Return the (X, Y) coordinate for the center point of the cell that contains the specified text.  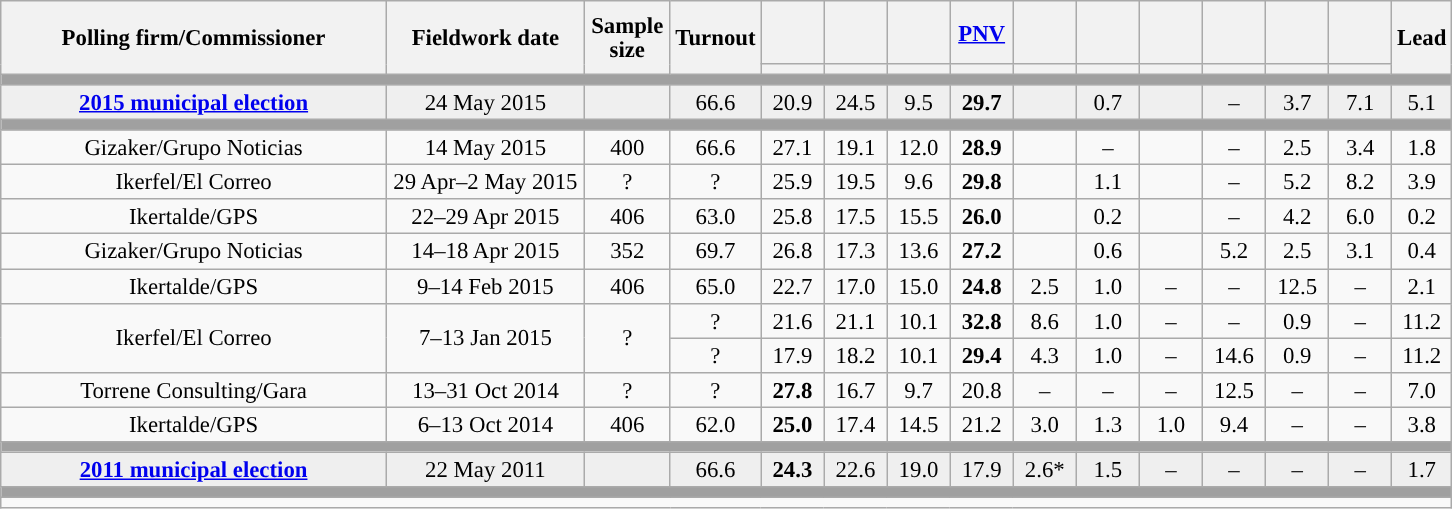
5.1 (1422, 102)
400 (627, 148)
29 Apr–2 May 2015 (485, 182)
20.8 (982, 390)
14–18 Apr 2015 (485, 252)
15.0 (918, 286)
69.7 (716, 252)
PNV (982, 32)
18.2 (856, 356)
25.9 (792, 182)
17.3 (856, 252)
12.0 (918, 148)
29.8 (982, 182)
Polling firm/Commissioner (194, 38)
29.4 (982, 356)
Turnout (716, 38)
7.0 (1422, 390)
27.2 (982, 252)
4.3 (1044, 356)
22–29 Apr 2015 (485, 218)
22.7 (792, 286)
26.0 (982, 218)
13–31 Oct 2014 (485, 390)
1.7 (1422, 470)
14.6 (1234, 356)
3.0 (1044, 424)
26.8 (792, 252)
22.6 (856, 470)
19.1 (856, 148)
Sample size (627, 38)
4.2 (1298, 218)
32.8 (982, 320)
0.7 (1108, 102)
65.0 (716, 286)
0.6 (1108, 252)
9.7 (918, 390)
17.0 (856, 286)
3.7 (1298, 102)
24 May 2015 (485, 102)
20.9 (792, 102)
24.8 (982, 286)
27.1 (792, 148)
19.0 (918, 470)
3.8 (1422, 424)
3.4 (1360, 148)
2011 municipal election (194, 470)
9.5 (918, 102)
7.1 (1360, 102)
25.0 (792, 424)
29.7 (982, 102)
14.5 (918, 424)
3.1 (1360, 252)
21.1 (856, 320)
62.0 (716, 424)
1.1 (1108, 182)
9.6 (918, 182)
15.5 (918, 218)
1.5 (1108, 470)
28.9 (982, 148)
16.7 (856, 390)
22 May 2011 (485, 470)
9.4 (1234, 424)
Fieldwork date (485, 38)
Torrene Consulting/Gara (194, 390)
3.9 (1422, 182)
8.6 (1044, 320)
9–14 Feb 2015 (485, 286)
8.2 (1360, 182)
352 (627, 252)
0.4 (1422, 252)
1.3 (1108, 424)
2.1 (1422, 286)
14 May 2015 (485, 148)
19.5 (856, 182)
1.8 (1422, 148)
24.5 (856, 102)
6–13 Oct 2014 (485, 424)
17.4 (856, 424)
13.6 (918, 252)
6.0 (1360, 218)
21.2 (982, 424)
21.6 (792, 320)
2.6* (1044, 470)
17.5 (856, 218)
24.3 (792, 470)
7–13 Jan 2015 (485, 338)
2015 municipal election (194, 102)
25.8 (792, 218)
Lead (1422, 38)
27.8 (792, 390)
63.0 (716, 218)
